Determine the (x, y) coordinate at the center of the cell enclosing the given text.  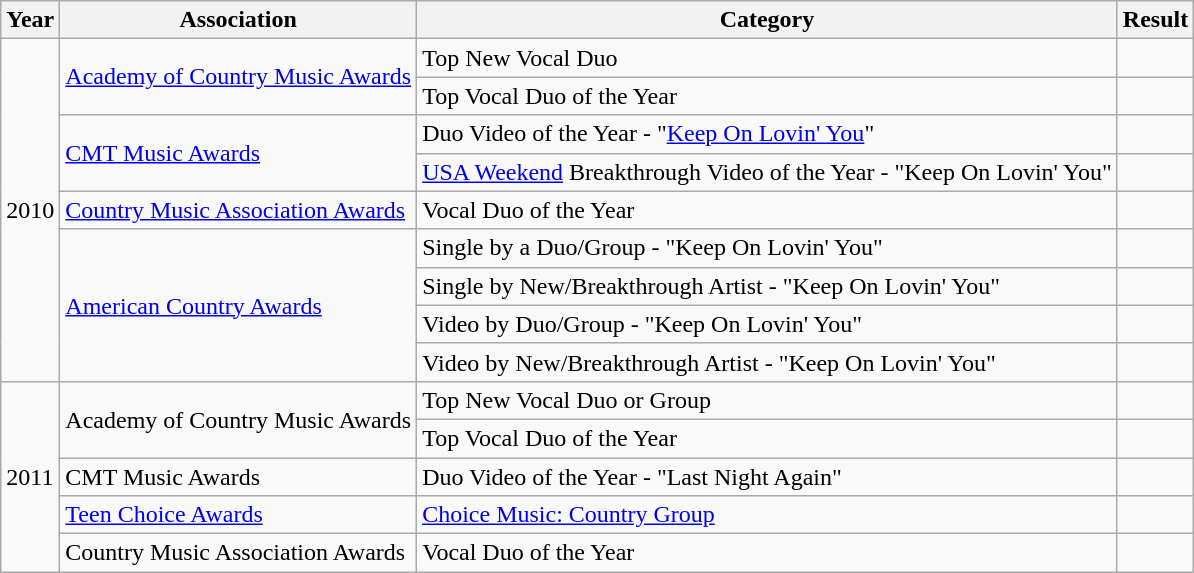
Year (30, 20)
Teen Choice Awards (238, 515)
Duo Video of the Year - "Last Night Again" (768, 477)
Top New Vocal Duo or Group (768, 400)
USA Weekend Breakthrough Video of the Year - "Keep On Lovin' You" (768, 172)
2010 (30, 210)
Video by Duo/Group - "Keep On Lovin' You" (768, 324)
Single by a Duo/Group - "Keep On Lovin' You" (768, 248)
Video by New/Breakthrough Artist - "Keep On Lovin' You" (768, 362)
2011 (30, 476)
Top New Vocal Duo (768, 58)
Category (768, 20)
American Country Awards (238, 305)
Association (238, 20)
Single by New/Breakthrough Artist - "Keep On Lovin' You" (768, 286)
Choice Music: Country Group (768, 515)
Result (1155, 20)
Duo Video of the Year - "Keep On Lovin' You" (768, 134)
